Find where the given text appears and provide that cell's center as [x, y] coordinate. 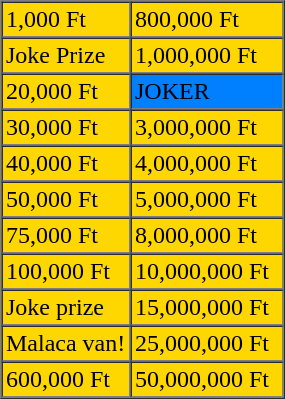
8,000,000 Ft [206, 236]
100,000 Ft [66, 272]
50,000 Ft [66, 200]
Joke prize [66, 308]
30,000 Ft [66, 128]
50,000,000 Ft [206, 380]
15,000,000 Ft [206, 308]
10,000,000 Ft [206, 272]
1,000 Ft [66, 20]
40,000 Ft [66, 164]
600,000 Ft [66, 380]
20,000 Ft [66, 92]
800,000 Ft [206, 20]
Joke Prize [66, 56]
Malaca van! [66, 344]
5,000,000 Ft [206, 200]
4,000,000 Ft [206, 164]
75,000 Ft [66, 236]
25,000,000 Ft [206, 344]
1,000,000 Ft [206, 56]
JOKER [206, 92]
3,000,000 Ft [206, 128]
